Search for the cell housing the specified text and yield its (x, y) center coordinate. 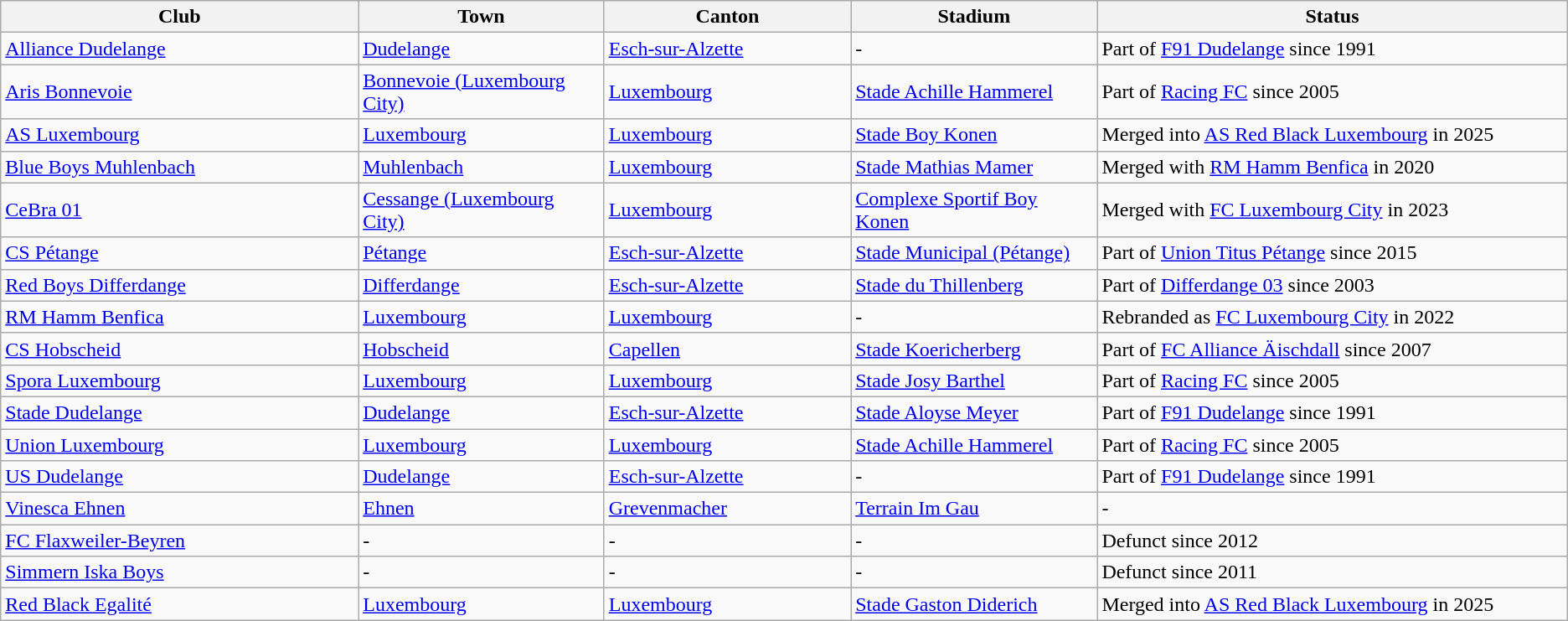
Status (1332, 17)
Stade Mathias Mamer (974, 167)
Stadium (974, 17)
Stade Josy Barthel (974, 380)
Union Luxembourg (179, 445)
Complexe Sportif Boy Konen (974, 210)
Stade du Thillenberg (974, 285)
Stade Municipal (Pétange) (974, 253)
Bonnevoie (Luxembourg City) (481, 92)
Stade Koericherberg (974, 349)
FC Flaxweiler-Beyren (179, 541)
Merged with FC Luxembourg City in 2023 (1332, 210)
AS Luxembourg (179, 135)
Defunct since 2012 (1332, 541)
US Dudelange (179, 477)
Stade Dudelange (179, 412)
Aris Bonnevoie (179, 92)
Cessange (Luxembourg City) (481, 210)
Part of Differdange 03 since 2003 (1332, 285)
Grevenmacher (727, 509)
Defunct since 2011 (1332, 572)
Part of FC Alliance Äischdall since 2007 (1332, 349)
Canton (727, 17)
RM Hamm Benfica (179, 317)
CS Hobscheid (179, 349)
Club (179, 17)
Town (481, 17)
Red Black Egalité (179, 604)
Stade Gaston Diderich (974, 604)
Hobscheid (481, 349)
Part of Union Titus Pétange since 2015 (1332, 253)
Spora Luxembourg (179, 380)
Blue Boys Muhlenbach (179, 167)
Terrain Im Gau (974, 509)
Alliance Dudelange (179, 49)
Capellen (727, 349)
Merged with RM Hamm Benfica in 2020 (1332, 167)
CeBra 01 (179, 210)
Rebranded as FC Luxembourg City in 2022 (1332, 317)
Stade Boy Konen (974, 135)
Vinesca Ehnen (179, 509)
Pétange (481, 253)
Simmern Iska Boys (179, 572)
CS Pétange (179, 253)
Differdange (481, 285)
Stade Aloyse Meyer (974, 412)
Red Boys Differdange (179, 285)
Ehnen (481, 509)
Muhlenbach (481, 167)
